Return the (x, y) coordinate for the center point of the cell that contains the specified text.  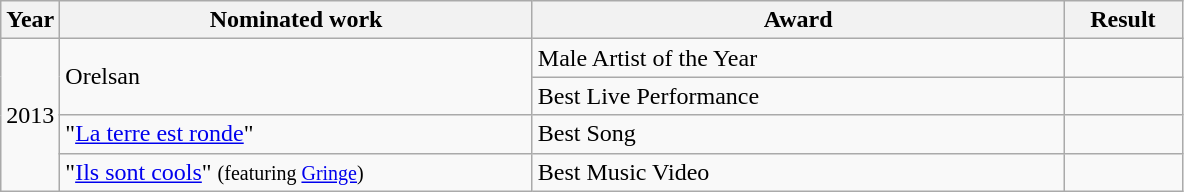
Award (798, 20)
Best Music Video (798, 172)
Best Song (798, 134)
Nominated work (296, 20)
Year (30, 20)
"La terre est ronde" (296, 134)
Orelsan (296, 77)
Result (1123, 20)
2013 (30, 115)
"Ils sont cools" (featuring Gringe) (296, 172)
Male Artist of the Year (798, 58)
Best Live Performance (798, 96)
